Return [X, Y] of the center of cell containing provided text 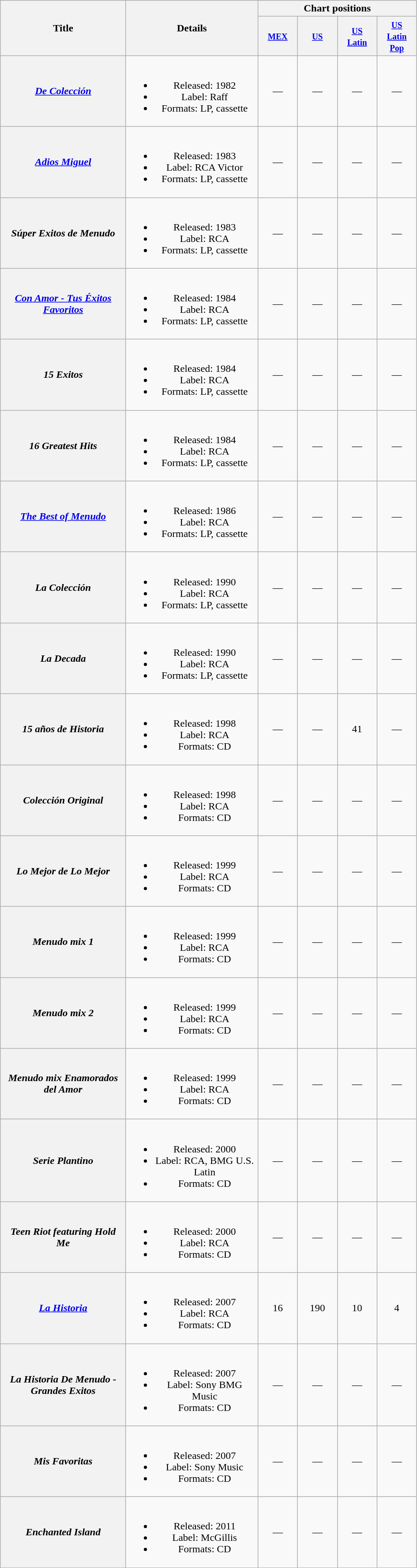
Enchanted Island [63, 1532]
Menudo mix Enamorados del Amor [63, 1084]
Colección Original [63, 801]
Teen Riot featuring Hold Me [63, 1237]
Details [192, 28]
The Best of Menudo [63, 516]
Released: 1982Label: RaffFormats: LP, cassette [192, 91]
La Historia De Menudo - Grandes Exitos [63, 1385]
USLatin [357, 36]
Released: 2007Label: Sony BMG MusicFormats: CD [192, 1385]
Released: 2000Label: RCAFormats: CD [192, 1237]
Released: 2007Label: RCAFormats: CD [192, 1308]
US [317, 36]
Released: 2000Label: RCA, BMG U.S. LatinFormats: CD [192, 1161]
La Decada [63, 658]
10 [357, 1308]
MEX [278, 36]
Súper Exitos de Menudo [63, 233]
Released: 1983Label: RCAFormats: LP, cassette [192, 233]
La Colección [63, 587]
4 [397, 1308]
Title [63, 28]
Released: 1983Label: RCA VictorFormats: LP, cassette [192, 162]
Released: 1986Label: RCAFormats: LP, cassette [192, 516]
Con Amor - Tus Éxitos Favoritos [63, 304]
Released: 2007Label: Sony MusicFormats: CD [192, 1461]
41 [357, 729]
Menudo mix 1 [63, 942]
15 Exitos [63, 374]
La Historia [63, 1308]
16 [278, 1308]
Chart positions [337, 8]
De Colección [63, 91]
Serie Plantino [63, 1161]
15 años de Historia [63, 729]
Lo Mejor de Lo Mejor [63, 871]
Released: 2011Label: McGillisFormats: CD [192, 1532]
190 [317, 1308]
16 Greatest Hits [63, 446]
Adios Miguel [63, 162]
Menudo mix 2 [63, 1013]
USLatin Pop [397, 36]
Mis Favoritas [63, 1461]
